For the text-containing cell, return its midpoint in [x, y] coordinate format. 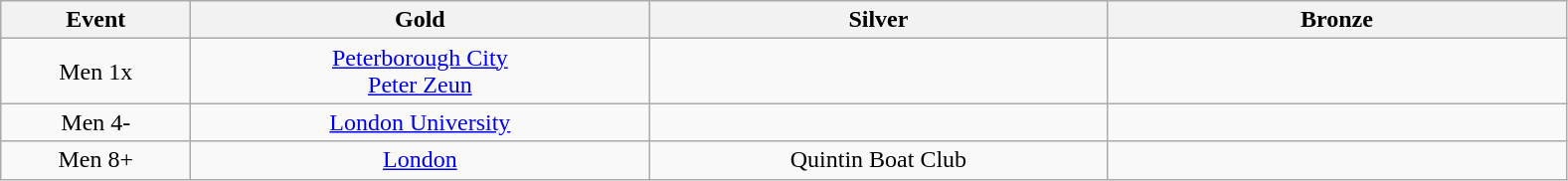
Men 1x [95, 72]
Silver [879, 20]
Men 8+ [95, 160]
Gold [420, 20]
Quintin Boat Club [879, 160]
London [420, 160]
Men 4- [95, 122]
London University [420, 122]
Bronze [1336, 20]
Peterborough CityPeter Zeun [420, 72]
Event [95, 20]
